Return [X, Y] of the center of cell containing provided text 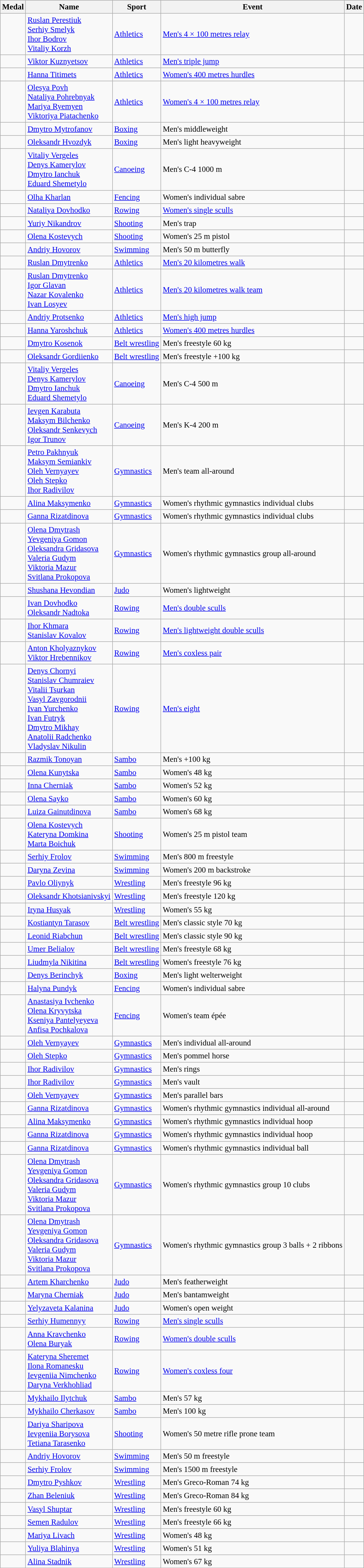
Date [354, 7]
Ievgen KarabutaMaksym BilchenkoOleksandr SenkevychIgor Trunov [69, 425]
Women's double sculls [252, 1339]
Olena KostevychKateryna DomkinaMarta Boichuk [69, 834]
Women's 25 m pistol [252, 236]
Mykhailo Ilytchuk [69, 1398]
Hanna Titimets [69, 75]
Women's team épée [252, 1016]
Daryna Zevina [69, 870]
Olena Kostevych [69, 236]
Hanna Yaroshchuk [69, 330]
Oleksandr Khotsianivskyi [69, 896]
Semen Radulov [69, 1522]
Anna KravchenkoOlena Buryak [69, 1339]
Liudmyla Nikitina [69, 962]
Luiza Gainutdinova [69, 812]
Anton KholyaznykovViktor Hrebennikov [69, 653]
Inna Cherniak [69, 786]
Oleh Stepko [69, 1056]
Men's double sculls [252, 608]
Oleksandr Hvozdyk [69, 142]
Men's 1500 m freestyle [252, 1469]
Ihor KhmaraStanislav Kovalov [69, 630]
Ruslan DmytrenkoIgor GlavanNazar KovalenkoIvan Losyev [69, 290]
Women's 25 m pistol team [252, 834]
Men's high jump [252, 317]
Dmytro Kosenok [69, 343]
Men's C-4 1000 m [252, 170]
Kostiantyn Tarasov [69, 922]
Women's 52 kg [252, 786]
Viktor Kuznyetsov [69, 61]
Women's 50 metre rifle prone team [252, 1434]
Dariya SharipovaIevgeniia BorysovaTetiana Tarasenko [69, 1434]
Men's pommel horse [252, 1056]
Sport [136, 7]
Men's 50 m butterfly [252, 249]
Andriy Protsenko [69, 317]
Medal [13, 7]
Denys Berinchyk [69, 975]
Oleksandr Gordiienko [69, 357]
Nataliya Dovhodko [69, 210]
Ruslan PerestiukSerhiy SmelykIhor BodrovVitaliy Korzh [69, 34]
Pavlo Oliynyk [69, 883]
Women's 55 kg [252, 910]
Dmytro Pyshkov [69, 1483]
Women's 51 kg [252, 1548]
Men's eight [252, 708]
Yelyzaveta Kalanina [69, 1308]
Men's K-4 200 m [252, 425]
Men's lightweight double sculls [252, 630]
Shushana Hevondian [69, 590]
Artem Kharchenko [69, 1282]
Men's featherweight [252, 1282]
Men's parallel bars [252, 1095]
Men's freestyle +100 kg [252, 357]
Men's individual all-around [252, 1043]
Men's 800 m freestyle [252, 857]
Men's freestyle 68 kg [252, 949]
Women's 200 m backstroke [252, 870]
Men's 50 m freestyle [252, 1456]
Serhiy Humennyy [69, 1321]
Razmik Tonoyan [69, 759]
Women's coxless four [252, 1371]
Men's 100 kg [252, 1411]
Iryna Husyak [69, 910]
Event [252, 7]
Umer Belialov [69, 949]
Yuliya Blahinya [69, 1548]
Men's light welterweight [252, 975]
Men's +100 kg [252, 759]
Men's trap [252, 223]
Women's rhythmic gymnastics group 3 balls + 2 ribbons [252, 1245]
Men's vault [252, 1082]
Ruslan Dmytrenko [69, 263]
Olena Kunytska [69, 772]
Women's rhythmic gymnastics individual ball [252, 1148]
Men's 20 kilometres walk team [252, 290]
Women's single sculls [252, 210]
Women's freestyle 76 kg [252, 962]
Men's Greco-Roman 84 kg [252, 1496]
Men's triple jump [252, 61]
Men's freestyle 66 kg [252, 1522]
Vasyl Shuptar [69, 1509]
Men's 20 kilometres walk [252, 263]
Men's 4 × 100 metres relay [252, 34]
Mykhailo Cherkasov [69, 1411]
Alina Stadnik [69, 1561]
Men's freestyle 120 kg [252, 896]
Zhan Beleniuk [69, 1496]
Women's rhythmic gymnastics group all-around [252, 553]
Denys ChornyiStanislav ChumraievVitalii TsurkanVasyl ZavgorodniiIvan YurchenkoIvan FutrykDmytro MikhayAnatolii RadchenkoVladyslav Nikulin [69, 708]
Women's rhythmic gymnastics group 10 clubs [252, 1185]
Ivan DovhodkoOleksandr Nadtoka [69, 608]
Women's lightweight [252, 590]
Maryna Cherniak [69, 1295]
Olesya PovhNataliya PohrebnyakMariya RyemyenViktoriya Piatachenko [69, 102]
Men's single sculls [252, 1321]
Name [69, 7]
Men's middleweight [252, 129]
Women's 67 kg [252, 1561]
Men's coxless pair [252, 653]
Mariya Livach [69, 1535]
Men's bantamweight [252, 1295]
Men's 57 kg [252, 1398]
Olha Kharlan [69, 197]
Anastasiya IvchenkoOlena KryvytskaKseniya PantelyeyevaAnfisa Pochkalova [69, 1016]
Dmytro Mytrofanov [69, 129]
Men's Greco-Roman 74 kg [252, 1483]
Kateryna SheremetIlona RomaneskuIevgeniia NimchenkoDaryna Verkhohliad [69, 1371]
Men's freestyle 96 kg [252, 883]
Women's open weight [252, 1308]
Halyna Pundyk [69, 988]
Yuriy Nikandrov [69, 223]
Women's 68 kg [252, 812]
Petro PakhnyukMaksym SemiankivOleh VernyayevOleh StepkoIhor Radivilov [69, 471]
Leonid Riabchun [69, 936]
Men's C-4 500 m [252, 384]
Men's rings [252, 1069]
Olena Sayko [69, 799]
Men's classic style 70 kg [252, 922]
Women's 60 kg [252, 799]
Men's team all-around [252, 471]
Men's classic style 90 kg [252, 936]
Women's rhythmic gymnastics individual all-around [252, 1108]
Men's light heavyweight [252, 142]
Women's 4 × 100 metres relay [252, 102]
